Pinpoint the cell where the given text exists, returning its [X, Y] midpoint coordinate. 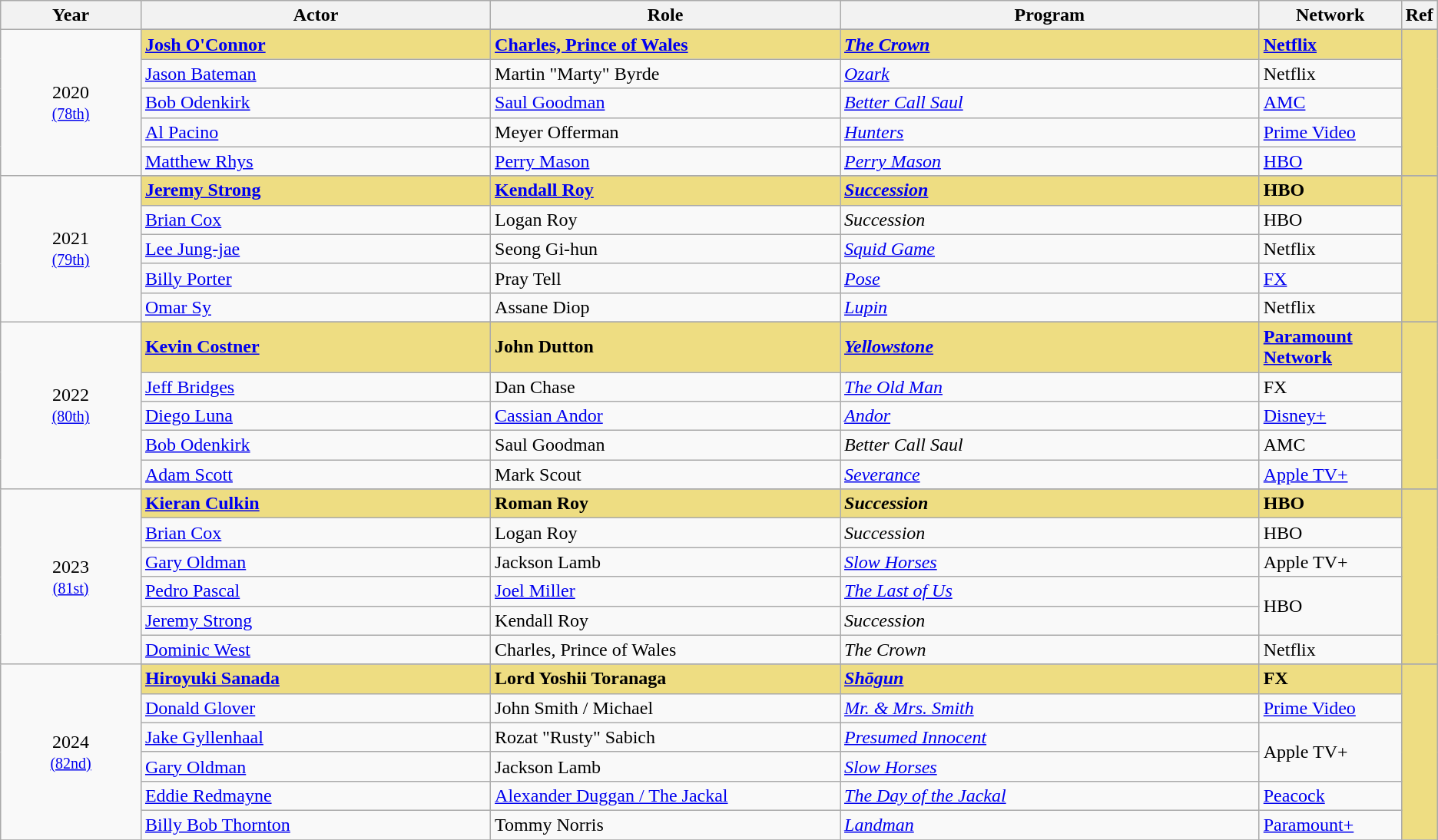
Alexander Duggan / The Jackal [665, 795]
Andor [1050, 416]
Lupin [1050, 307]
Yellowstone [1050, 347]
Paramount Network [1330, 347]
Landman [1050, 825]
Lord Yoshii Toranaga [665, 679]
The Last of Us [1050, 591]
Billy Bob Thornton [315, 825]
Seong Gi-hun [665, 249]
Disney+ [1330, 416]
Peacock [1330, 795]
Lee Jung-jae [315, 249]
Donald Glover [315, 708]
Presumed Innocent [1050, 737]
2024 (82nd) [71, 752]
Mr. & Mrs. Smith [1050, 708]
Mark Scout [665, 475]
Pray Tell [665, 278]
The Day of the Jackal [1050, 795]
John Smith / Michael [665, 708]
Hunters [1050, 132]
John Dutton [665, 347]
Cassian Andor [665, 416]
2020 (78th) [71, 103]
Rozat "Rusty" Sabich [665, 737]
Josh O'Connor [315, 45]
Kevin Costner [315, 347]
Ozark [1050, 74]
2022 (80th) [71, 405]
Diego Luna [315, 416]
Dan Chase [665, 386]
Shōgun [1050, 679]
2021 (79th) [71, 249]
Role [665, 15]
Assane Diop [665, 307]
Pedro Pascal [315, 591]
Jake Gyllenhaal [315, 737]
Severance [1050, 475]
Hiroyuki Sanada [315, 679]
Roman Roy [665, 504]
Martin "Marty" Byrde [665, 74]
Joel Miller [665, 591]
Ref [1420, 15]
Meyer Offerman [665, 132]
Al Pacino [315, 132]
Jeff Bridges [315, 386]
Pose [1050, 278]
Matthew Rhys [315, 161]
Paramount+ [1330, 825]
Billy Porter [315, 278]
The Old Man [1050, 386]
Tommy Norris [665, 825]
Year [71, 15]
Adam Scott [315, 475]
Network [1330, 15]
Program [1050, 15]
Omar Sy [315, 307]
2023 (81st) [71, 577]
Actor [315, 15]
Jason Bateman [315, 74]
Eddie Redmayne [315, 795]
Kieran Culkin [315, 504]
Squid Game [1050, 249]
Dominic West [315, 650]
